Capture the cell that displays the provided text and extract its [x, y] central coordinate. 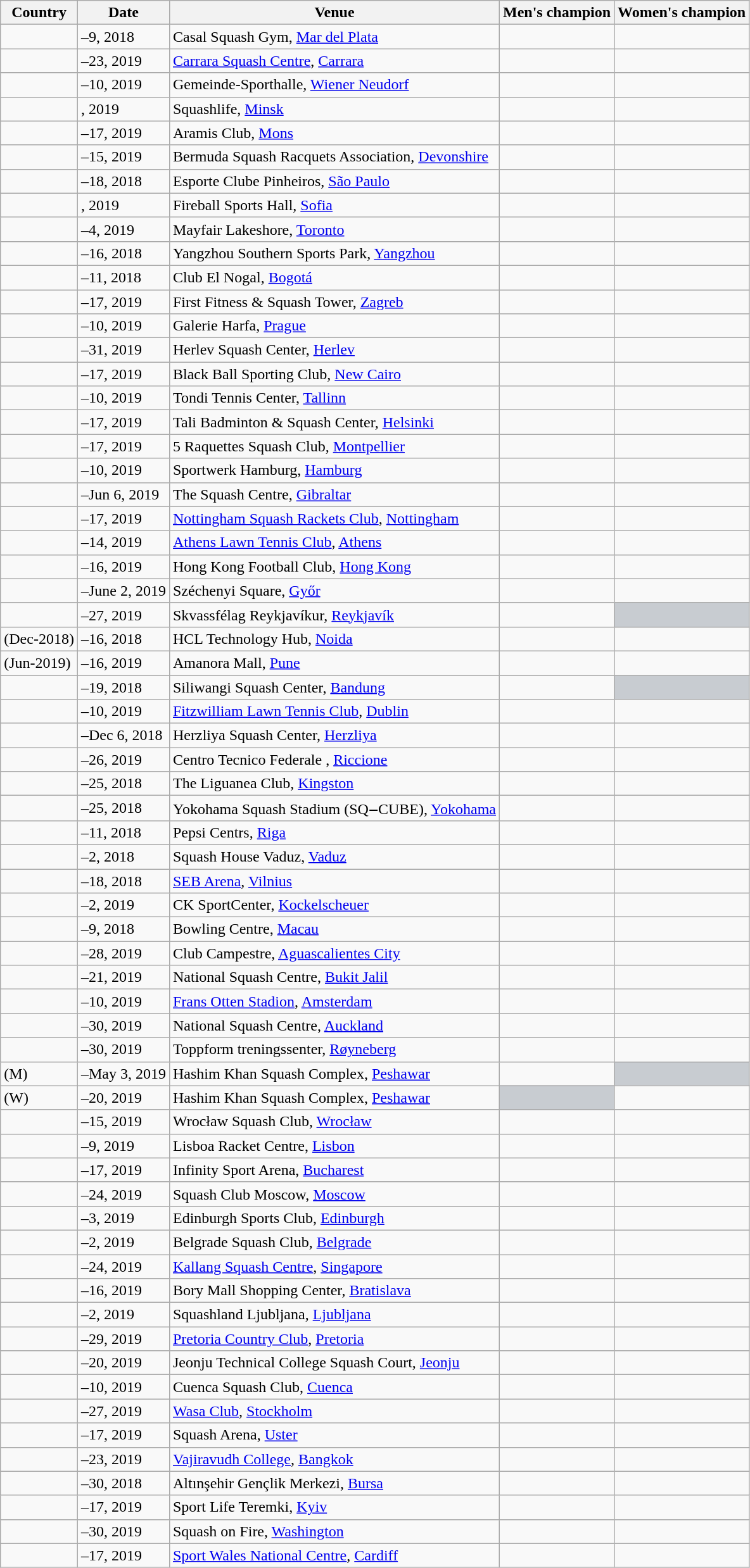
Fireball Sports Hall, Sofia [334, 205]
Gemeinde-Sporthalle, Wiener Neudorf [334, 85]
Fitzwilliam Lawn Tennis Club, Dublin [334, 712]
Vajiravudh College, Bangkok [334, 1459]
(Dec-2018) [39, 639]
Squashlife, Minsk [334, 109]
Wrocław Squash Club, Wrocław [334, 1122]
Country [39, 13]
Mayfair Lakeshore, Toronto [334, 229]
Frans Otten Stadion, Amsterdam [334, 1001]
Galerie Harfa, Prague [334, 326]
Amanora Mall, Pune [334, 663]
Squash on Fire, Washington [334, 1531]
–Jun 6, 2019 [123, 494]
CK SportCenter, Kockelscheuer [334, 905]
Edinburgh Sports Club, Edinburgh [334, 1218]
Herlev Squash Center, Herlev [334, 350]
The Squash Centre, Gibraltar [334, 494]
Club El Nogal, Bogotá [334, 277]
Squash House Vaduz, Vaduz [334, 856]
Squash Arena, Uster [334, 1435]
(M) [39, 1074]
Pretoria Country Club, Pretoria [334, 1339]
Skvassfélag Reykjavíkur, Reykjavík [334, 615]
Bowling Centre, Macau [334, 929]
Toppform treningssenter, Røyneberg [334, 1050]
–June 2, 2019 [123, 591]
Centro Tecnico Federale , Riccione [334, 760]
Herzliya Squash Center, Herzliya [334, 736]
Lisboa Racket Centre, Lisbon [334, 1146]
5 Raquettes Squash Club, Montpellier [334, 446]
Tondi Tennis Center, Tallinn [334, 398]
Women's champion [682, 13]
Black Ball Sporting Club, New Cairo [334, 374]
Esporte Clube Pinheiros, São Paulo [334, 181]
Nottingham Squash Rackets Club, Nottingham [334, 518]
(W) [39, 1098]
Altınşehir Gençlik Merkezi, Bursa [334, 1483]
–31, 2019 [123, 350]
First Fitness & Squash Tower, Zagreb [334, 302]
Aramis Club, Mons [334, 133]
Carrara Squash Centre, Carrara [334, 61]
Yangzhou Southern Sports Park, Yangzhou [334, 253]
–30, 2018 [123, 1483]
Bermuda Squash Racquets Association, Devonshire [334, 157]
–May 3, 2019 [123, 1074]
–29, 2019 [123, 1339]
–28, 2019 [123, 953]
Wasa Club, Stockholm [334, 1411]
(Jun-2019) [39, 663]
Venue [334, 13]
Infinity Sport Arena, Bucharest [334, 1170]
–Dec 6, 2018 [123, 736]
Kallang Squash Centre, Singapore [334, 1267]
National Squash Centre, Auckland [334, 1025]
–14, 2019 [123, 543]
–19, 2018 [123, 687]
–4, 2019 [123, 229]
Tali Badminton & Squash Center, Helsinki [334, 422]
Belgrade Squash Club, Belgrade [334, 1242]
–3, 2019 [123, 1218]
Siliwangi Squash Center, Bandung [334, 687]
Casal Squash Gym, Mar del Plata [334, 37]
Hong Kong Football Club, Hong Kong [334, 567]
Squashland Ljubljana, Ljubljana [334, 1315]
HCL Technology Hub, Noida [334, 639]
Men's champion [557, 13]
Squash Club Moscow, Moscow [334, 1194]
Athens Lawn Tennis Club, Athens [334, 543]
Sportwerk Hamburg, Hamburg [334, 470]
Bory Mall Shopping Center, Bratislava [334, 1291]
–21, 2019 [123, 977]
SEB Arena, Vilnius [334, 881]
Pepsi Centrs, Riga [334, 832]
Yokohama Squash Stadium (SQ‒CUBE), Yokohama [334, 808]
Jeonju Technical College Squash Court, Jeonju [334, 1363]
–9, 2019 [123, 1146]
The Liguanea Club, Kingston [334, 784]
Sport Life Teremki, Kyiv [334, 1507]
Cuenca Squash Club, Cuenca [334, 1387]
Széchenyi Square, Győr [334, 591]
–26, 2019 [123, 760]
National Squash Centre, Bukit Jalil [334, 977]
Club Campestre, Aguascalientes City [334, 953]
Date [123, 13]
Sport Wales National Centre, Cardiff [334, 1555]
–2, 2018 [123, 856]
